Find where the given text appears and provide that cell's center as [x, y] coordinate. 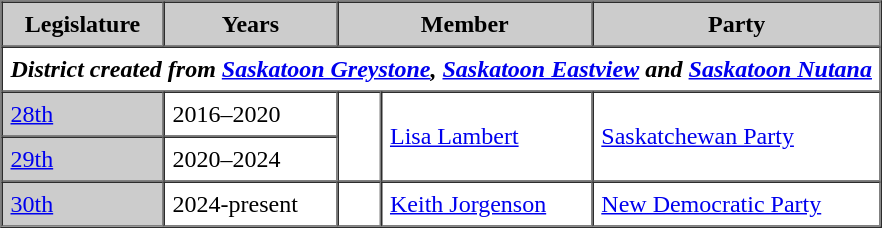
Years [251, 24]
2024-present [251, 204]
Party [736, 24]
2020–2024 [251, 158]
Member [464, 24]
2016–2020 [251, 114]
28th [83, 114]
District created from Saskatoon Greystone, Saskatoon Eastview and Saskatoon Nutana [442, 68]
New Democratic Party [736, 204]
29th [83, 158]
Keith Jorgenson [486, 204]
Legislature [83, 24]
Lisa Lambert [486, 137]
Saskatchewan Party [736, 137]
30th [83, 204]
